Locate the cell with the specified text and output its (X, Y) center coordinate. 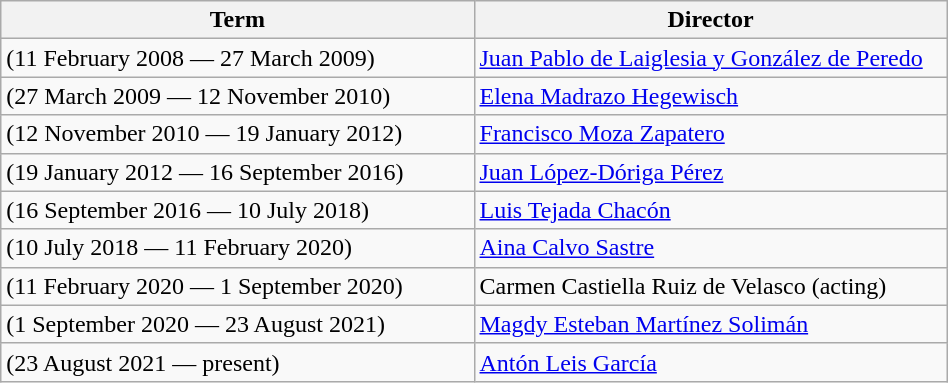
Elena Madrazo Hegewisch (710, 96)
Aina Calvo Sastre (710, 248)
(23 August 2021 — present) (238, 362)
Magdy Esteban Martínez Solimán (710, 324)
Juan López-Dóriga Pérez (710, 172)
(16 September 2016 — 10 July 2018) (238, 210)
Francisco Moza Zapatero (710, 134)
Director (710, 20)
(12 November 2010 — 19 January 2012) (238, 134)
Antón Leis García (710, 362)
(19 January 2012 — 16 September 2016) (238, 172)
Carmen Castiella Ruiz de Velasco (acting) (710, 286)
(1 September 2020 — 23 August 2021) (238, 324)
Juan Pablo de Laiglesia y González de Peredo (710, 58)
(11 February 2008 — 27 March 2009) (238, 58)
(10 July 2018 — 11 February 2020) (238, 248)
Luis Tejada Chacón (710, 210)
(11 February 2020 — 1 September 2020) (238, 286)
Term (238, 20)
(27 March 2009 — 12 November 2010) (238, 96)
